Return [X, Y] of the center of cell containing provided text 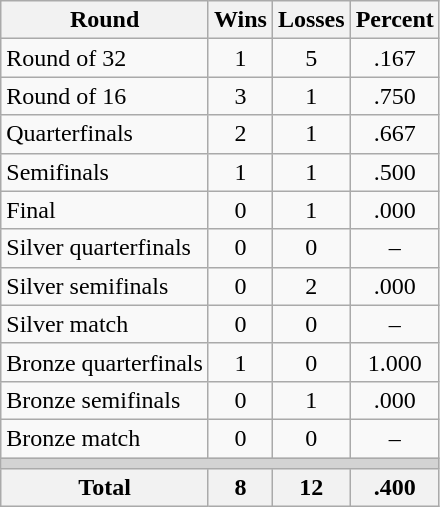
Final [105, 210]
.167 [394, 58]
12 [311, 488]
3 [240, 96]
Round of 16 [105, 96]
.667 [394, 134]
Round of 32 [105, 58]
Semifinals [105, 172]
.400 [394, 488]
Silver quarterfinals [105, 248]
Silver semifinals [105, 286]
Losses [311, 20]
1.000 [394, 362]
Percent [394, 20]
Silver match [105, 324]
Bronze match [105, 438]
Round [105, 20]
.750 [394, 96]
Total [105, 488]
.500 [394, 172]
Wins [240, 20]
Bronze semifinals [105, 400]
Quarterfinals [105, 134]
5 [311, 58]
Bronze quarterfinals [105, 362]
8 [240, 488]
